Determine the [x, y] coordinate at the center of the cell enclosing the given text.  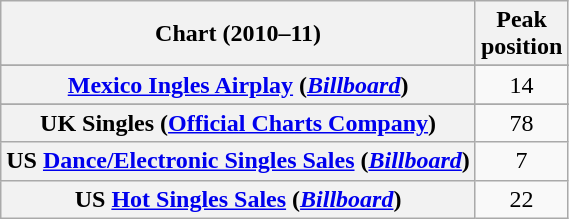
22 [521, 199]
US Hot Singles Sales (Billboard) [238, 199]
UK Singles (Official Charts Company) [238, 123]
7 [521, 161]
US Dance/Electronic Singles Sales (Billboard) [238, 161]
Mexico Ingles Airplay (Billboard) [238, 85]
14 [521, 85]
Chart (2010–11) [238, 34]
Peakposition [521, 34]
78 [521, 123]
